For the text-containing cell, return its midpoint in [X, Y] coordinate format. 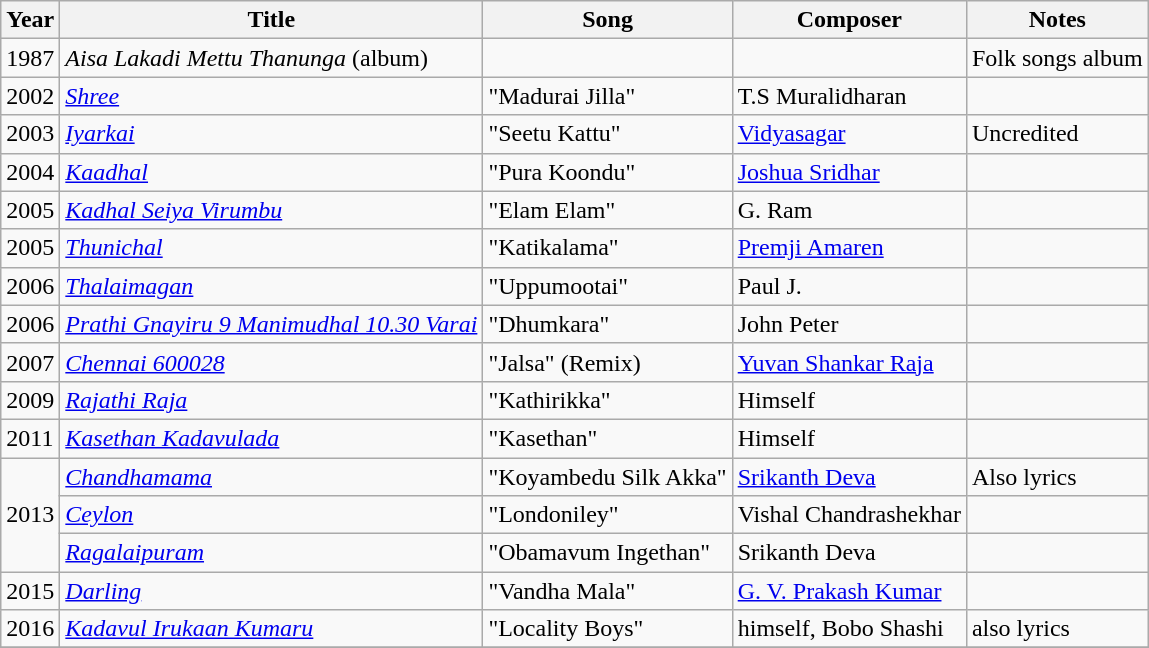
Ceylon [272, 515]
Song [608, 20]
Aisa Lakadi Mettu Thanunga (album) [272, 58]
"Seetu Kattu" [608, 134]
"Kathirikka" [608, 400]
Yuvan Shankar Raja [849, 362]
Premji Amaren [849, 248]
"Locality Boys" [608, 629]
Kaadhal [272, 172]
2015 [30, 591]
Kadhal Seiya Virumbu [272, 210]
Thalaimagan [272, 286]
Year [30, 20]
Uncredited [1057, 134]
Chandhamama [272, 477]
also lyrics [1057, 629]
Paul J. [849, 286]
"Pura Koondu" [608, 172]
John Peter [849, 324]
"Dhumkara" [608, 324]
Folk songs album [1057, 58]
Title [272, 20]
Joshua Sridhar [849, 172]
"Koyambedu Silk Akka" [608, 477]
Vishal Chandrashekhar [849, 515]
G. Ram [849, 210]
2016 [30, 629]
Vidyasagar [849, 134]
"Jalsa" (Remix) [608, 362]
Shree [272, 96]
Ragalaipuram [272, 553]
Kadavul Irukaan Kumaru [272, 629]
Also lyrics [1057, 477]
T.S Muralidharan [849, 96]
Thunichal [272, 248]
2003 [30, 134]
2004 [30, 172]
2011 [30, 438]
"Madurai Jilla" [608, 96]
2013 [30, 515]
2002 [30, 96]
1987 [30, 58]
2007 [30, 362]
"Vandha Mala" [608, 591]
"Kasethan" [608, 438]
Darling [272, 591]
Iyarkai [272, 134]
"Obamavum Ingethan" [608, 553]
Prathi Gnayiru 9 Manimudhal 10.30 Varai [272, 324]
2009 [30, 400]
Chennai 600028 [272, 362]
Kasethan Kadavulada [272, 438]
"Elam Elam" [608, 210]
"Londoniley" [608, 515]
Rajathi Raja [272, 400]
"Katikalama" [608, 248]
G. V. Prakash Kumar [849, 591]
himself, Bobo Shashi [849, 629]
Notes [1057, 20]
"Uppumootai" [608, 286]
Composer [849, 20]
